Identify which cell holds the provided text, then report its (x, y) central coordinate. 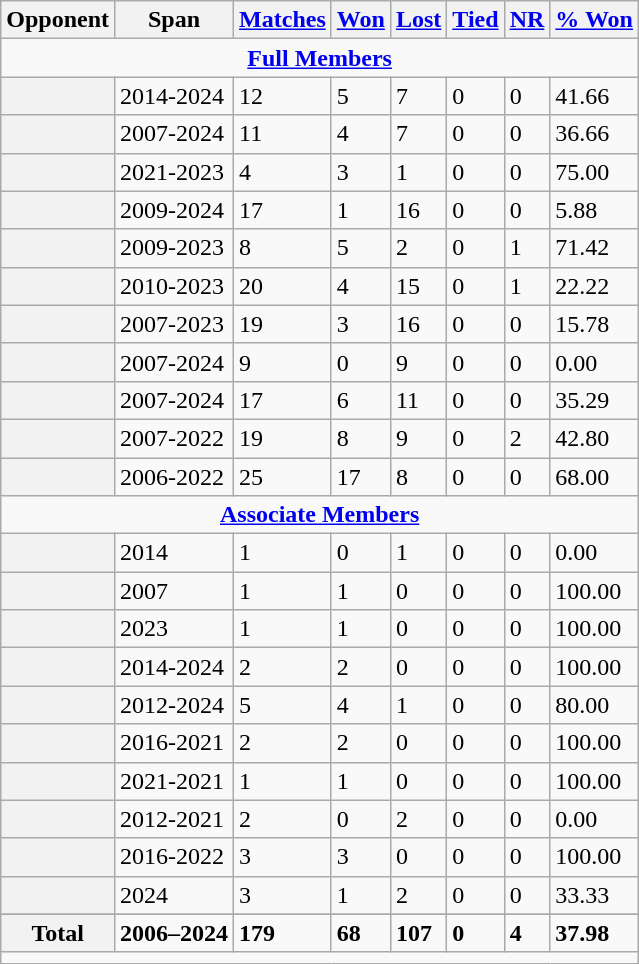
NR (527, 20)
15 (418, 286)
15.78 (594, 324)
2016-2021 (174, 743)
71.42 (594, 248)
Span (174, 20)
Associate Members (320, 515)
2012-2024 (174, 705)
2007-2022 (174, 438)
6 (360, 400)
2007 (174, 591)
Full Members (320, 58)
2024 (174, 895)
33.33 (594, 895)
2010-2023 (174, 286)
Tied (476, 20)
2023 (174, 629)
2006–2024 (174, 933)
37.98 (594, 933)
Lost (418, 20)
2009-2023 (174, 248)
22.22 (594, 286)
42.80 (594, 438)
80.00 (594, 705)
75.00 (594, 172)
2006-2022 (174, 477)
Matches (283, 20)
2021-2023 (174, 172)
Total (58, 933)
2009-2024 (174, 210)
Opponent (58, 20)
25 (283, 477)
107 (418, 933)
2014 (174, 553)
5.88 (594, 210)
2007-2023 (174, 324)
12 (283, 96)
68.00 (594, 477)
2012-2021 (174, 819)
36.66 (594, 134)
68 (360, 933)
Won (360, 20)
179 (283, 933)
2016-2022 (174, 857)
35.29 (594, 400)
41.66 (594, 96)
2021-2021 (174, 781)
% Won (594, 20)
20 (283, 286)
